Detect which cell encompasses the target text, then output its [x, y] center coordinate. 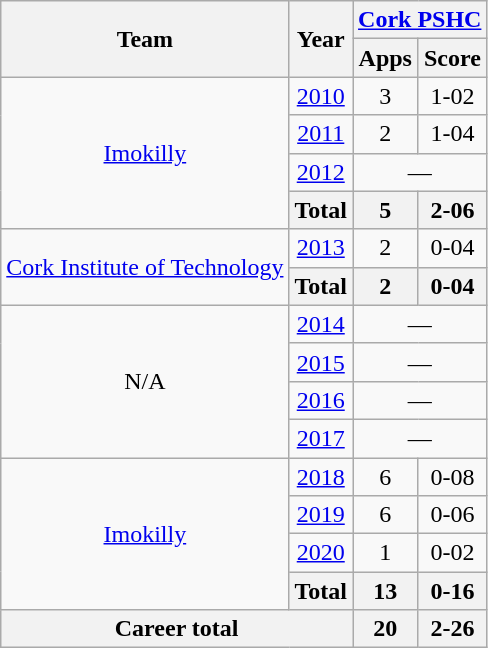
2017 [321, 438]
2014 [321, 324]
0-08 [452, 477]
2015 [321, 362]
5 [386, 210]
0-06 [452, 515]
2012 [321, 172]
Year [321, 39]
2010 [321, 96]
Team [145, 39]
2016 [321, 400]
Cork Institute of Technology [145, 267]
0-16 [452, 591]
Career total [177, 629]
N/A [145, 381]
2020 [321, 553]
2011 [321, 134]
2013 [321, 248]
2-26 [452, 629]
1-02 [452, 96]
2019 [321, 515]
2-06 [452, 210]
0-02 [452, 553]
3 [386, 96]
Cork PSHC [420, 20]
Apps [386, 58]
20 [386, 629]
13 [386, 591]
1-04 [452, 134]
2018 [321, 477]
1 [386, 553]
Score [452, 58]
